Find where the given text appears and provide that cell's center as (x, y) coordinate. 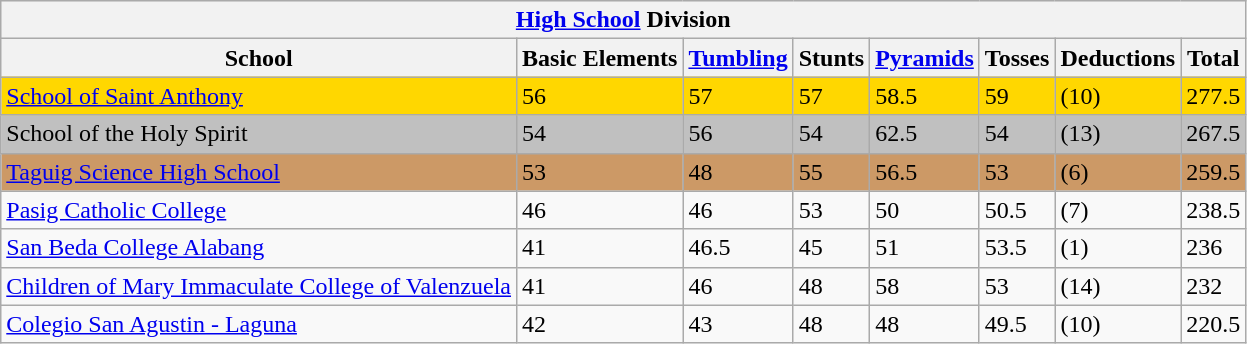
49.5 (1017, 324)
259.5 (1214, 172)
59 (1017, 96)
School (259, 58)
Basic Elements (600, 58)
232 (1214, 286)
43 (738, 324)
(1) (1118, 248)
Tosses (1017, 58)
School of Saint Anthony (259, 96)
58.5 (925, 96)
Stunts (831, 58)
62.5 (925, 134)
238.5 (1214, 210)
(14) (1118, 286)
45 (831, 248)
Colegio San Agustin - Laguna (259, 324)
Tumbling (738, 58)
Children of Mary Immaculate College of Valenzuela (259, 286)
58 (925, 286)
Taguig Science High School (259, 172)
San Beda College Alabang (259, 248)
51 (925, 248)
High School Division (624, 20)
53.5 (1017, 248)
50.5 (1017, 210)
Deductions (1118, 58)
42 (600, 324)
(7) (1118, 210)
267.5 (1214, 134)
277.5 (1214, 96)
School of the Holy Spirit (259, 134)
220.5 (1214, 324)
46.5 (738, 248)
56.5 (925, 172)
Pyramids (925, 58)
Total (1214, 58)
(6) (1118, 172)
(13) (1118, 134)
55 (831, 172)
50 (925, 210)
236 (1214, 248)
Pasig Catholic College (259, 210)
